Determine the [X, Y] coordinate at the center of the cell enclosing the given text.  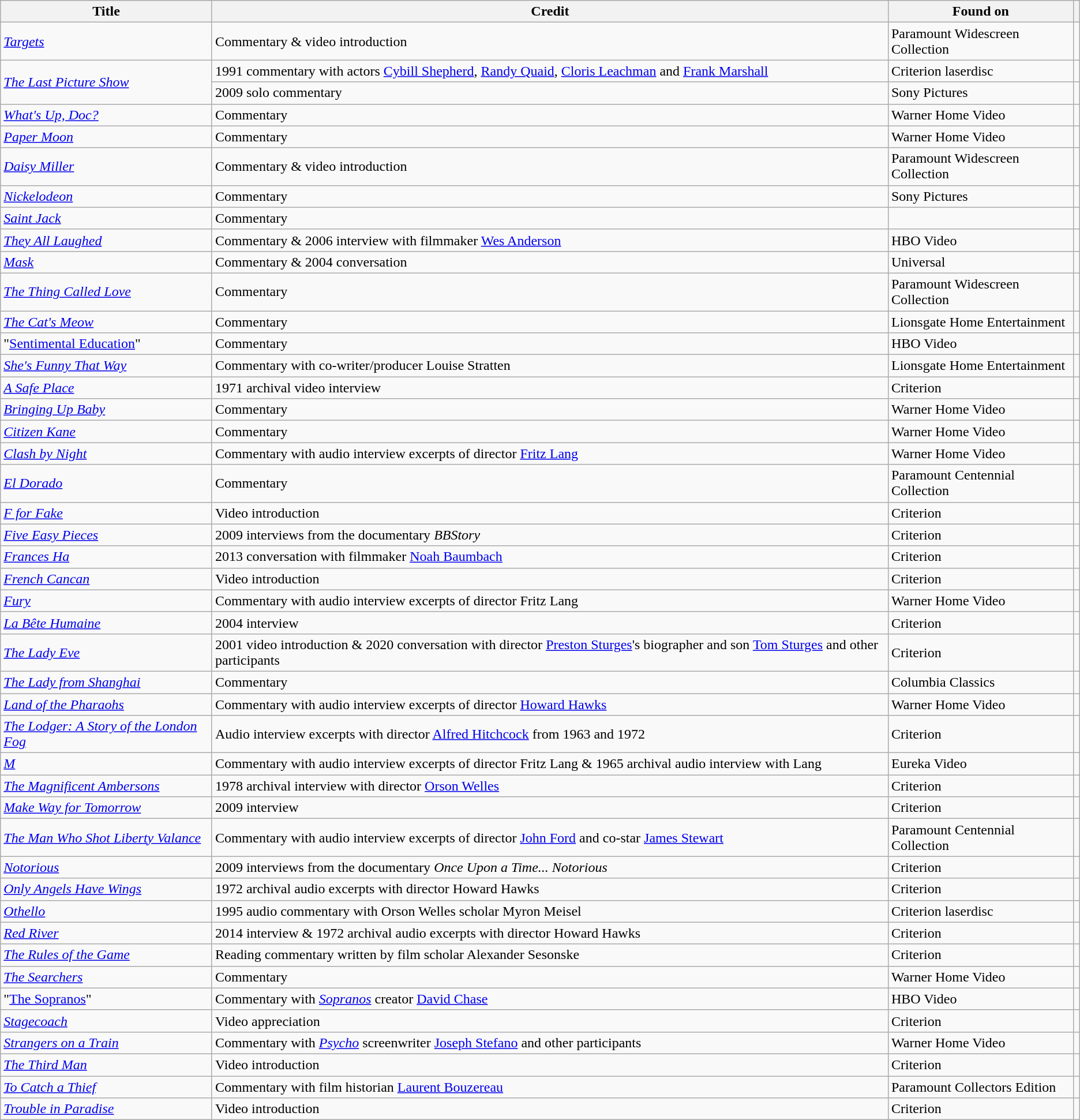
Othello [106, 911]
The Rules of the Game [106, 955]
Saint Jack [106, 218]
Frances Ha [106, 557]
Commentary & 2006 interview with filmmaker Wes Anderson [550, 240]
2014 interview & 1972 archival audio excerpts with director Howard Hawks [550, 933]
Audio interview excerpts with director Alfred Hitchcock from 1963 and 1972 [550, 734]
Columbia Classics [981, 682]
Title [106, 12]
The Man Who Shot Liberty Valance [106, 838]
Reading commentary written by film scholar Alexander Sesonske [550, 955]
Commentary with audio interview excerpts of director Fritz Lang & 1965 archival audio interview with Lang [550, 764]
Commentary with Sopranos creator David Chase [550, 999]
To Catch a Thief [106, 1087]
The Third Man [106, 1065]
Commentary with audio interview excerpts of director John Ford and co-star James Stewart [550, 838]
F for Fake [106, 513]
1991 commentary with actors Cybill Shepherd, Randy Quaid, Cloris Leachman and Frank Marshall [550, 71]
1971 archival video interview [550, 388]
Make Way for Tomorrow [106, 808]
"Sentimental Education" [106, 344]
2009 solo commentary [550, 93]
Eureka Video [981, 764]
Commentary & 2004 conversation [550, 262]
A Safe Place [106, 388]
Commentary with Psycho screenwriter Joseph Stefano and other participants [550, 1043]
Fury [106, 601]
The Searchers [106, 977]
Bringing Up Baby [106, 410]
Clash by Night [106, 454]
Credit [550, 12]
The Lady from Shanghai [106, 682]
Universal [981, 262]
Strangers on a Train [106, 1043]
Commentary with co-writer/producer Louise Stratten [550, 366]
The Cat's Meow [106, 321]
Red River [106, 933]
The Lady Eve [106, 652]
2009 interview [550, 808]
They All Laughed [106, 240]
The Thing Called Love [106, 292]
Only Angels Have Wings [106, 889]
Targets [106, 42]
1995 audio commentary with Orson Welles scholar Myron Meisel [550, 911]
Paramount Collectors Edition [981, 1087]
Paper Moon [106, 137]
Mask [106, 262]
2001 video introduction & 2020 conversation with director Preston Sturges's biographer and son Tom Sturges and other participants [550, 652]
The Lodger: A Story of the London Fog [106, 734]
Stagecoach [106, 1021]
What's Up, Doc? [106, 115]
The Magnificent Ambersons [106, 786]
La Bête Humaine [106, 623]
"The Sopranos" [106, 999]
Citizen Kane [106, 432]
1972 archival audio excerpts with director Howard Hawks [550, 889]
2004 interview [550, 623]
Trouble in Paradise [106, 1109]
2009 interviews from the documentary Once Upon a Time... Notorious [550, 867]
Video appreciation [550, 1021]
2013 conversation with filmmaker Noah Baumbach [550, 557]
Notorious [106, 867]
1978 archival interview with director Orson Welles [550, 786]
Commentary with audio interview excerpts of director Howard Hawks [550, 705]
The Last Picture Show [106, 82]
2009 interviews from the documentary BBStory [550, 535]
French Cancan [106, 579]
Nickelodeon [106, 196]
Commentary with film historian Laurent Bouzereau [550, 1087]
M [106, 764]
Daisy Miller [106, 166]
She's Funny That Way [106, 366]
Found on [981, 12]
El Dorado [106, 484]
Land of the Pharaohs [106, 705]
Five Easy Pieces [106, 535]
